Scan for the cell matching the given text and deliver its [x, y] coordinate at center. 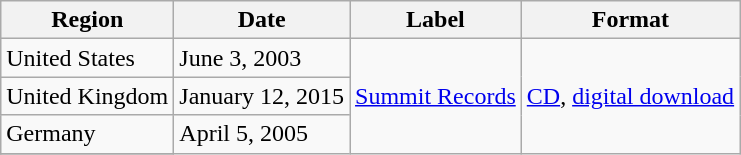
Germany [88, 134]
Summit Records [436, 96]
CD, digital download [630, 96]
Format [630, 20]
Label [436, 20]
April 5, 2005 [262, 134]
United Kingdom [88, 96]
Region [88, 20]
January 12, 2015 [262, 96]
June 3, 2003 [262, 58]
United States [88, 58]
Date [262, 20]
